For the text-containing cell, return its midpoint in [X, Y] coordinate format. 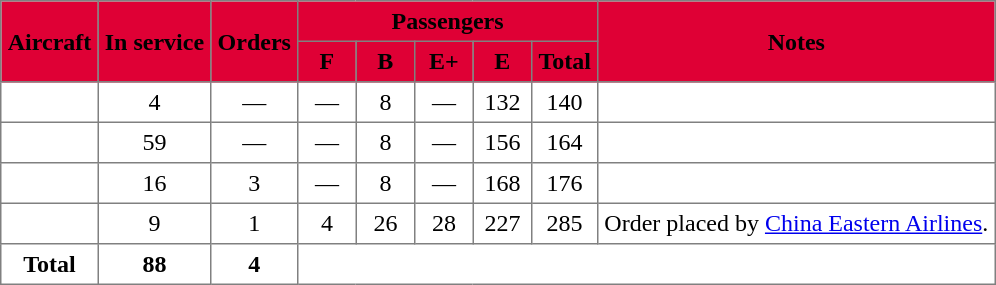
28 [444, 223]
285 [565, 223]
176 [565, 183]
16 [154, 183]
E [502, 61]
140 [565, 102]
156 [502, 142]
59 [154, 142]
F [327, 61]
Order placed by China Eastern Airlines. [796, 223]
Notes [796, 42]
26 [385, 223]
132 [502, 102]
1 [254, 223]
B [385, 61]
164 [565, 142]
3 [254, 183]
Passengers [448, 21]
227 [502, 223]
168 [502, 183]
In service [154, 42]
E+ [444, 61]
Orders [254, 42]
9 [154, 223]
88 [154, 264]
Aircraft [50, 42]
